Provide the [X, Y] coordinate of the cell's center where the given text is located.  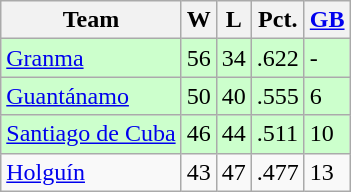
- [327, 58]
44 [234, 134]
.622 [278, 58]
Guantánamo [91, 96]
56 [198, 58]
Santiago de Cuba [91, 134]
40 [234, 96]
.511 [278, 134]
50 [198, 96]
Team [91, 20]
10 [327, 134]
Holguín [91, 172]
6 [327, 96]
43 [198, 172]
.555 [278, 96]
GB [327, 20]
W [198, 20]
13 [327, 172]
L [234, 20]
46 [198, 134]
Pct. [278, 20]
.477 [278, 172]
Granma [91, 58]
34 [234, 58]
47 [234, 172]
